For the text-containing cell, return its midpoint in (X, Y) coordinate format. 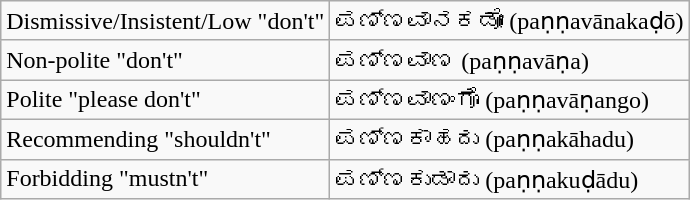
ಪಣ್ಣವಾಣಂಗೊ (paṇṇavāṇango) (510, 100)
ಪಣ್ಣಕುಡಾದು (paṇṇakuḍādu) (510, 179)
Forbidding "mustn't" (166, 179)
Dismissive/Insistent/Low "don't" (166, 21)
Non-polite "don't" (166, 60)
ಪಣ್ಣಕಾಹದು (paṇṇakāhadu) (510, 139)
ಪಣ್ಣವಾನಕಡೋ (paṇṇavānakaḍō) (510, 21)
ಪಣ್ಣವಾಣ (paṇṇavāṇa) (510, 60)
Polite "please don't" (166, 100)
Recommending "shouldn't" (166, 139)
